Output the [X, Y] coordinate of the center of the cell containing the given text.  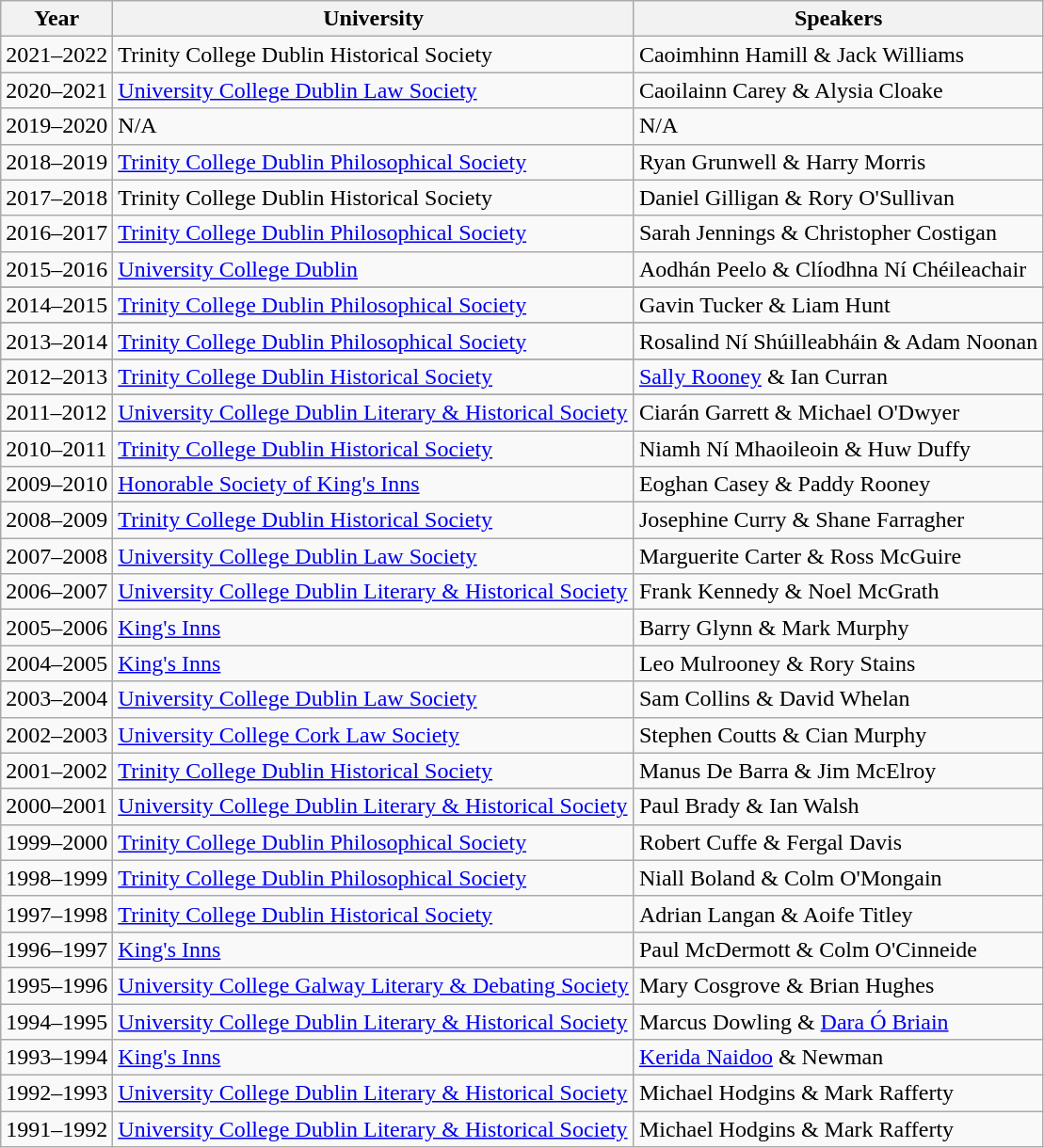
1994–1995 [56, 1021]
Kerida Naidoo & Newman [838, 1058]
Paul McDermott & Colm O'Cinneide [838, 949]
Year [56, 19]
Gavin Tucker & Liam Hunt [838, 305]
1997–1998 [56, 914]
2002–2003 [56, 735]
1991–1992 [56, 1129]
Speakers [838, 19]
University College Galway Literary & Debating Society [374, 985]
2004–2005 [56, 663]
1992–1993 [56, 1093]
2011–2012 [56, 412]
Niall Boland & Colm O'Mongain [838, 878]
2013–2014 [56, 341]
2005–2006 [56, 628]
2007–2008 [56, 556]
Stephen Coutts & Cian Murphy [838, 735]
2001–2002 [56, 771]
1995–1996 [56, 985]
Barry Glynn & Mark Murphy [838, 628]
University College Dublin [374, 269]
2018–2019 [56, 162]
2019–2020 [56, 126]
2010–2011 [56, 449]
Sally Rooney & Ian Curran [838, 376]
Adrian Langan & Aoife Titley [838, 914]
Daniel Gilligan & Rory O'Sullivan [838, 198]
Marcus Dowling & Dara Ó Briain [838, 1021]
2016–2017 [56, 233]
Ciarán Garrett & Michael O'Dwyer [838, 412]
2014–2015 [56, 305]
1999–2000 [56, 842]
2006–2007 [56, 592]
2015–2016 [56, 269]
Eoghan Casey & Paddy Rooney [838, 485]
Josephine Curry & Shane Farragher [838, 520]
Niamh Ní Mhaoileoin & Huw Duffy [838, 449]
1993–1994 [56, 1058]
Honorable Society of King's Inns [374, 485]
Manus De Barra & Jim McElroy [838, 771]
Robert Cuffe & Fergal Davis [838, 842]
2009–2010 [56, 485]
Caoilainn Carey & Alysia Cloake [838, 90]
2017–2018 [56, 198]
Rosalind Ní Shúilleabháin & Adam Noonan [838, 341]
1998–1999 [56, 878]
Ryan Grunwell & Harry Morris [838, 162]
University [374, 19]
Paul Brady & Ian Walsh [838, 806]
Mary Cosgrove & Brian Hughes [838, 985]
Marguerite Carter & Ross McGuire [838, 556]
University College Cork Law Society [374, 735]
2003–2004 [56, 699]
Aodhán Peelo & Clíodhna Ní Chéileachair [838, 269]
Caoimhinn Hamill & Jack Williams [838, 55]
2012–2013 [56, 376]
2021–2022 [56, 55]
2000–2001 [56, 806]
2008–2009 [56, 520]
1996–1997 [56, 949]
Frank Kennedy & Noel McGrath [838, 592]
Sam Collins & David Whelan [838, 699]
Sarah Jennings & Christopher Costigan [838, 233]
Leo Mulrooney & Rory Stains [838, 663]
2020–2021 [56, 90]
